Search for the cell housing the specified text and yield its [x, y] center coordinate. 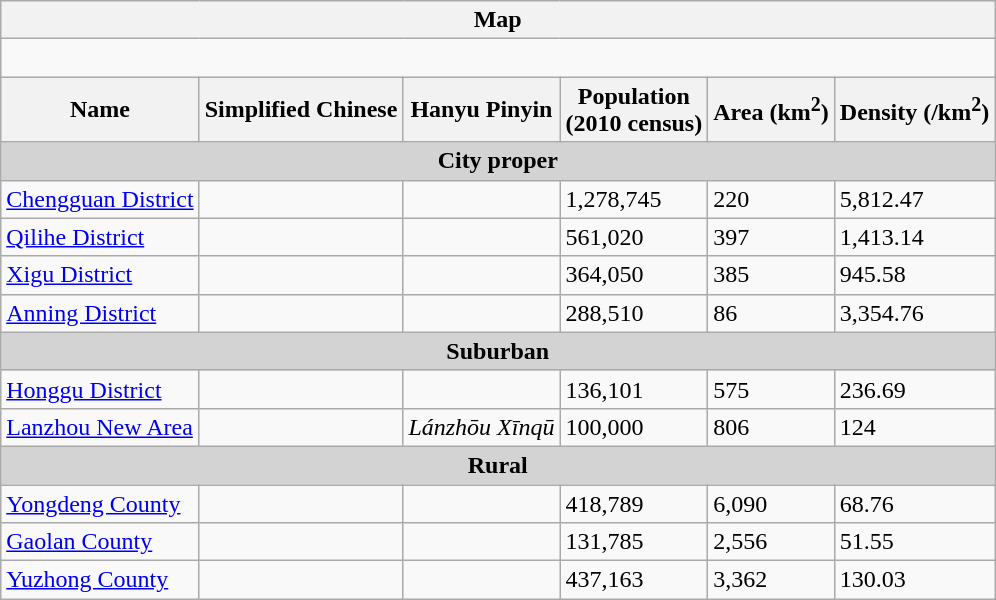
124 [914, 427]
364,050 [634, 275]
561,020 [634, 237]
397 [772, 237]
130.03 [914, 580]
220 [772, 199]
131,785 [634, 542]
806 [772, 427]
Yongdeng County [100, 503]
3,362 [772, 580]
Qilihe District [100, 237]
385 [772, 275]
418,789 [634, 503]
437,163 [634, 580]
288,510 [634, 313]
Lánzhōu Xīnqū [482, 427]
Map [498, 20]
575 [772, 389]
100,000 [634, 427]
Chengguan District [100, 199]
City proper [498, 161]
236.69 [914, 389]
2,556 [772, 542]
136,101 [634, 389]
1,278,745 [634, 199]
945.58 [914, 275]
Lanzhou New Area [100, 427]
Population(2010 census) [634, 110]
Xigu District [100, 275]
Hanyu Pinyin [482, 110]
68.76 [914, 503]
5,812.47 [914, 199]
6,090 [772, 503]
Rural [498, 465]
Honggu District [100, 389]
Gaolan County [100, 542]
3,354.76 [914, 313]
Anning District [100, 313]
Name [100, 110]
1,413.14 [914, 237]
86 [772, 313]
Yuzhong County [100, 580]
Suburban [498, 351]
Area (km2) [772, 110]
Density (/km2) [914, 110]
Simplified Chinese [301, 110]
51.55 [914, 542]
